Output the [x, y] coordinate of the center of the cell containing the given text.  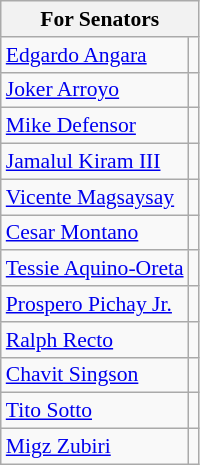
For Senators [100, 19]
Mike Defensor [95, 126]
Cesar Montano [95, 233]
Edgardo Angara [95, 55]
Vicente Magsaysay [95, 197]
Ralph Recto [95, 340]
Prospero Pichay Jr. [95, 304]
Tito Sotto [95, 411]
Tessie Aquino-Oreta [95, 269]
Jamalul Kiram III [95, 162]
Joker Arroyo [95, 90]
Migz Zubiri [95, 447]
Chavit Singson [95, 375]
